Output the (x, y) coordinate of the center of the cell containing the given text.  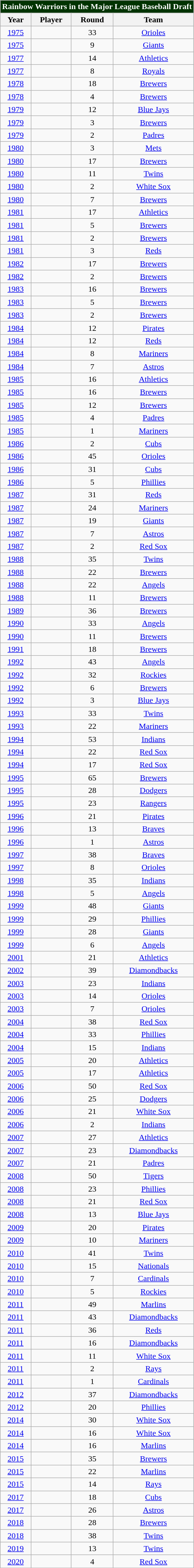
19 (92, 521)
Year (16, 20)
26 (92, 1510)
Tigers (153, 1176)
Royals (153, 71)
2020 (16, 1561)
39 (92, 970)
65 (92, 777)
49 (92, 1304)
37 (92, 1394)
48 (92, 906)
Rangers (153, 803)
Mets (153, 148)
25 (92, 1099)
Nationals (153, 1266)
53 (92, 739)
Player (51, 20)
Rainbow Warriors in the Major League Baseball Draft (97, 7)
24 (92, 508)
1989 (16, 611)
9 (92, 45)
Team (153, 20)
32 (92, 675)
30 (92, 1420)
45 (92, 456)
41 (92, 1253)
2002 (16, 970)
29 (92, 919)
10 (92, 1240)
27 (92, 1137)
Round (92, 20)
2001 (16, 957)
1991 (16, 649)
2019 (16, 1548)
